For the text-containing cell, return its midpoint in (x, y) coordinate format. 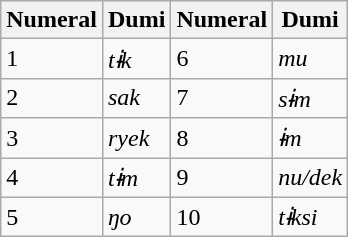
6 (222, 59)
8 (222, 138)
7 (222, 98)
ryek (136, 138)
4 (52, 178)
5 (52, 217)
1 (52, 59)
9 (222, 178)
3 (52, 138)
sak (136, 98)
10 (222, 217)
ɨm (310, 138)
2 (52, 98)
ŋo (136, 217)
tɨk (136, 59)
nu/dek (310, 178)
tɨksi (310, 217)
sɨm (310, 98)
mu (310, 59)
tɨm (136, 178)
